Return (X, Y) of the center of cell containing provided text 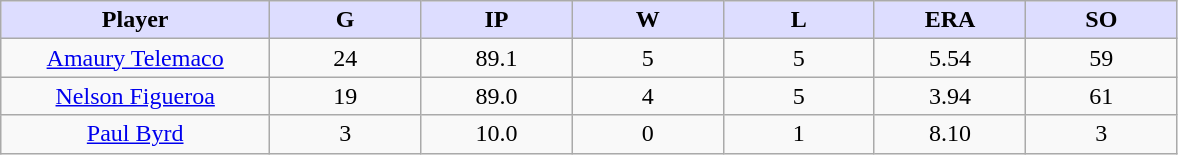
8.10 (950, 134)
59 (1102, 58)
19 (346, 96)
0 (648, 134)
89.1 (496, 58)
SO (1102, 20)
1 (798, 134)
5.54 (950, 58)
24 (346, 58)
L (798, 20)
Nelson Figueroa (136, 96)
89.0 (496, 96)
Paul Byrd (136, 134)
10.0 (496, 134)
Amaury Telemaco (136, 58)
W (648, 20)
61 (1102, 96)
3.94 (950, 96)
IP (496, 20)
4 (648, 96)
Player (136, 20)
G (346, 20)
ERA (950, 20)
